Detect which cell encompasses the target text, then output its [X, Y] center coordinate. 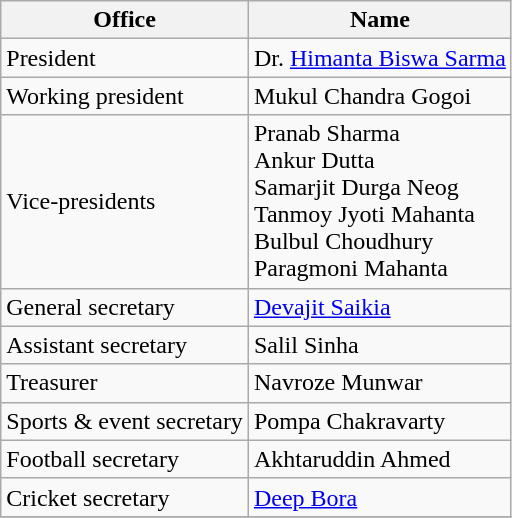
Vice-presidents [125, 202]
Office [125, 20]
Dr. Himanta Biswa Sarma [380, 58]
Sports & event secretary [125, 421]
Akhtaruddin Ahmed [380, 459]
Pranab Sharma Ankur Dutta Samarjit Durga Neog Tanmoy Jyoti Mahanta Bulbul Choudhury Paragmoni Mahanta [380, 202]
Salil Sinha [380, 345]
Assistant secretary [125, 345]
Treasurer [125, 383]
Devajit Saikia [380, 307]
President [125, 58]
Mukul Chandra Gogoi [380, 96]
Deep Bora [380, 497]
Navroze Munwar [380, 383]
Cricket secretary [125, 497]
Name [380, 20]
Football secretary [125, 459]
General secretary [125, 307]
Working president [125, 96]
Pompa Chakravarty [380, 421]
